Output the (x, y) coordinate of the center of the cell containing the given text.  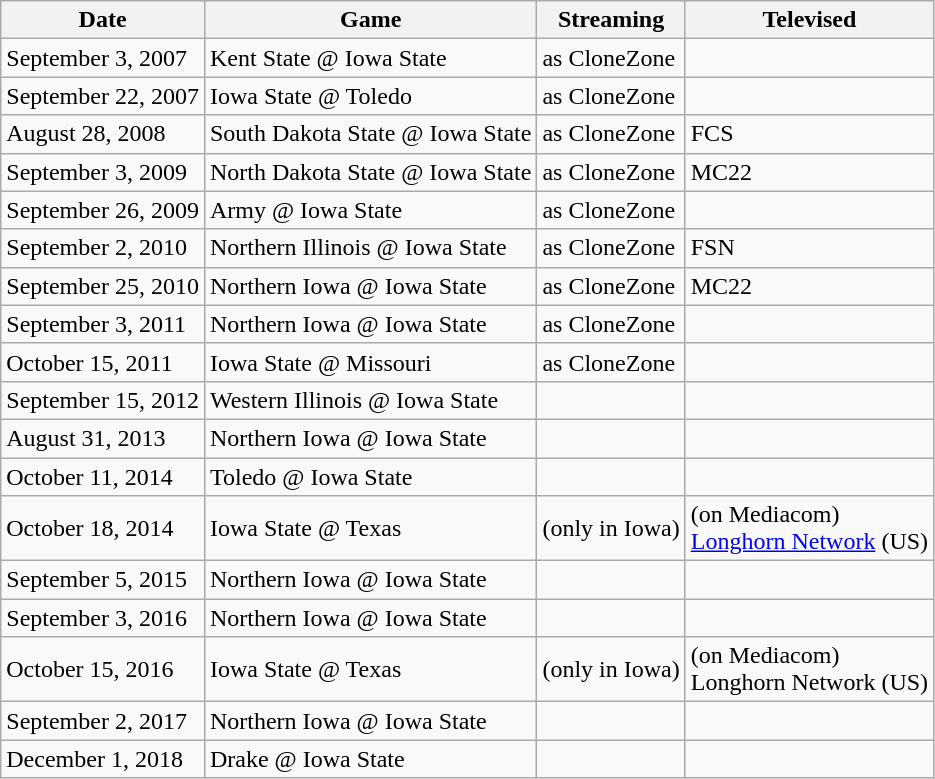
September 22, 2007 (103, 96)
Army @ Iowa State (370, 210)
September 3, 2009 (103, 172)
South Dakota State @ Iowa State (370, 134)
September 3, 2007 (103, 58)
Northern Illinois @ Iowa State (370, 248)
October 15, 2016 (103, 670)
Streaming (611, 20)
September 26, 2009 (103, 210)
September 15, 2012 (103, 400)
September 3, 2011 (103, 324)
Date (103, 20)
September 25, 2010 (103, 286)
Drake @ Iowa State (370, 759)
October 15, 2011 (103, 362)
October 18, 2014 (103, 528)
Iowa State @ Toledo (370, 96)
September 2, 2010 (103, 248)
Televised (809, 20)
North Dakota State @ Iowa State (370, 172)
September 5, 2015 (103, 580)
December 1, 2018 (103, 759)
FCS (809, 134)
Iowa State @ Missouri (370, 362)
FSN (809, 248)
Kent State @ Iowa State (370, 58)
August 31, 2013 (103, 438)
October 11, 2014 (103, 477)
Game (370, 20)
September 3, 2016 (103, 618)
Western Illinois @ Iowa State (370, 400)
September 2, 2017 (103, 721)
August 28, 2008 (103, 134)
Toledo @ Iowa State (370, 477)
